Scan for the cell matching the given text and deliver its [X, Y] coordinate at center. 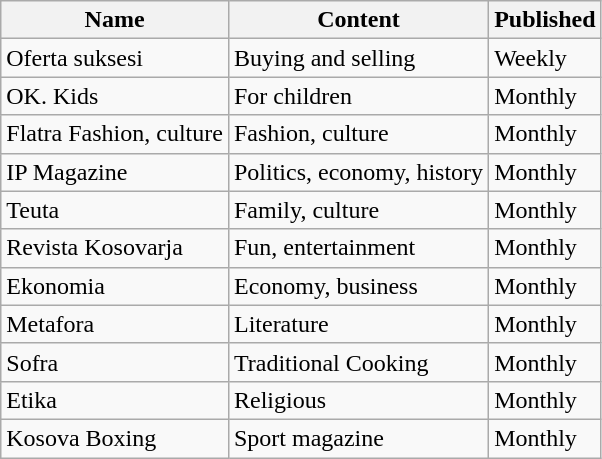
Traditional Cooking [358, 362]
Sofra [115, 362]
IP Magazine [115, 172]
Teuta [115, 210]
Economy, business [358, 286]
Politics, economy, history [358, 172]
Metafora [115, 324]
Fashion, culture [358, 134]
Oferta suksesi [115, 58]
Etika [115, 400]
Sport magazine [358, 438]
OK. Kids [115, 96]
Revista Kosovarja [115, 248]
Fun, entertainment [358, 248]
Weekly [545, 58]
Flatra Fashion, culture [115, 134]
Name [115, 20]
Published [545, 20]
For children [358, 96]
Ekonomia [115, 286]
Buying and selling [358, 58]
Religious [358, 400]
Literature [358, 324]
Content [358, 20]
Kosova Boxing [115, 438]
Family, culture [358, 210]
